Provide the (x, y) coordinate of the cell's center where the given text is located.  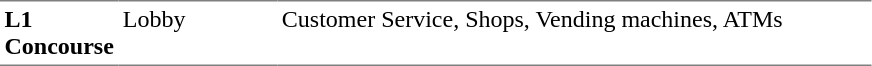
Lobby (198, 33)
L1Concourse (59, 33)
Customer Service, Shops, Vending machines, ATMs (574, 33)
